Extract the (x, y) coordinate from the center of the cell holding the provided text.  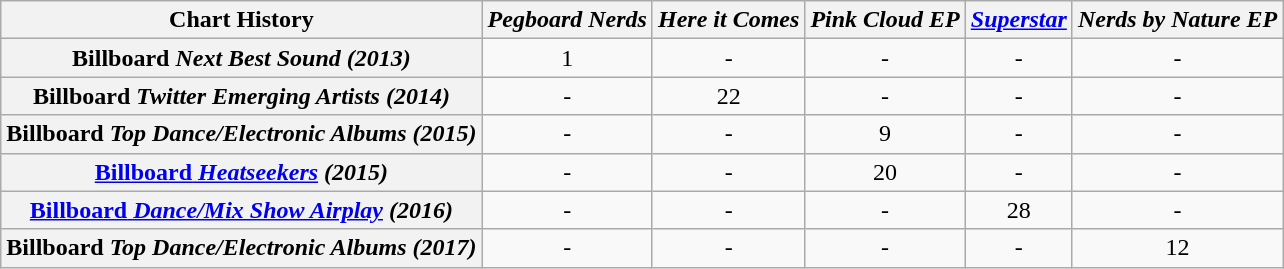
Billboard Top Dance/Electronic Albums (2015) (242, 134)
Billboard Top Dance/Electronic Albums (2017) (242, 248)
28 (1018, 210)
Billboard Next Best Sound (2013) (242, 58)
Billboard Heatseekers (2015) (242, 172)
12 (1177, 248)
Superstar (1018, 20)
20 (885, 172)
Pink Cloud EP (885, 20)
Billboard Twitter Emerging Artists (2014) (242, 96)
Nerds by Nature EP (1177, 20)
Billboard Dance/Mix Show Airplay (2016) (242, 210)
Pegboard Nerds (567, 20)
9 (885, 134)
Chart History (242, 20)
22 (728, 96)
Here it Comes (728, 20)
1 (567, 58)
